Provide the (x, y) coordinate of the cell's center where the given text is located.  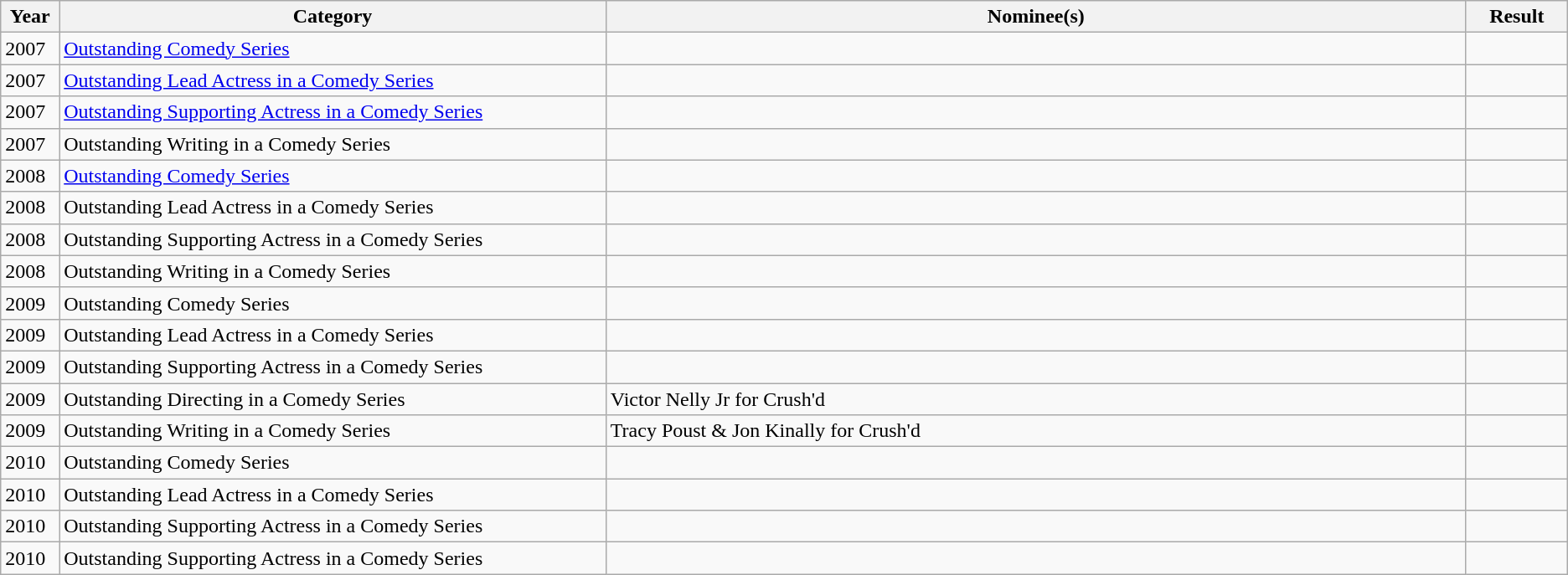
Nominee(s) (1035, 17)
Outstanding Directing in a Comedy Series (333, 399)
Victor Nelly Jr for Crush'd (1035, 399)
Tracy Poust & Jon Kinally for Crush'd (1035, 431)
Year (30, 17)
Result (1516, 17)
Category (333, 17)
